Locate the cell with the specified text and output its (X, Y) center coordinate. 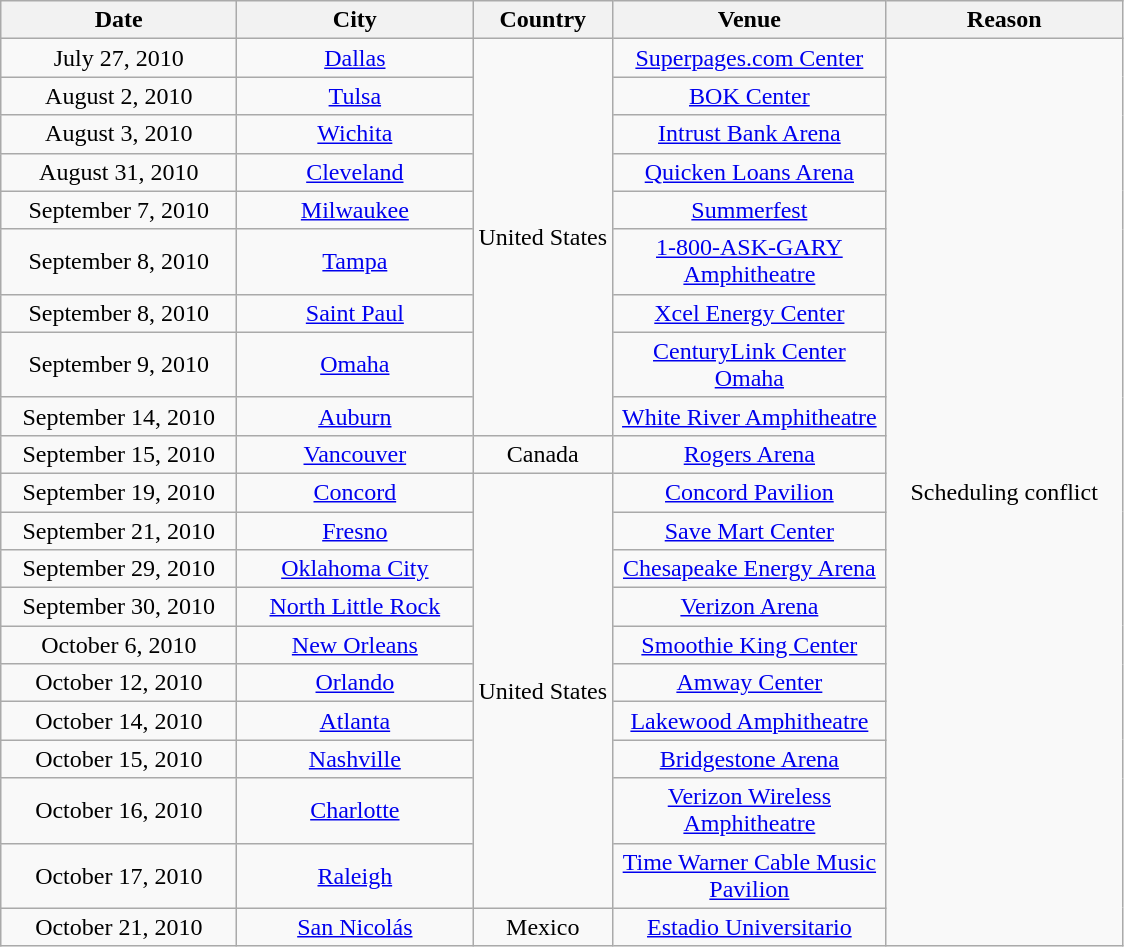
October 12, 2010 (119, 683)
September 15, 2010 (119, 454)
September 29, 2010 (119, 569)
1-800-ASK-GARY Amphitheatre (750, 262)
BOK Center (750, 96)
Canada (543, 454)
Tampa (355, 262)
Orlando (355, 683)
Concord (355, 492)
September 9, 2010 (119, 364)
Quicken Loans Arena (750, 172)
Raleigh (355, 876)
Milwaukee (355, 210)
Time Warner Cable Music Pavilion (750, 876)
Superpages.com Center (750, 58)
Tulsa (355, 96)
Verizon Arena (750, 607)
Oklahoma City (355, 569)
July 27, 2010 (119, 58)
White River Amphitheatre (750, 416)
City (355, 20)
September 7, 2010 (119, 210)
August 2, 2010 (119, 96)
Mexico (543, 927)
Concord Pavilion (750, 492)
Country (543, 20)
Chesapeake Energy Arena (750, 569)
North Little Rock (355, 607)
September 19, 2010 (119, 492)
October 15, 2010 (119, 759)
Saint Paul (355, 313)
New Orleans (355, 645)
Atlanta (355, 721)
CenturyLink Center Omaha (750, 364)
Date (119, 20)
Intrust Bank Arena (750, 134)
Rogers Arena (750, 454)
San Nicolás (355, 927)
Reason (1004, 20)
October 16, 2010 (119, 810)
October 14, 2010 (119, 721)
Estadio Universitario (750, 927)
Verizon Wireless Amphitheatre (750, 810)
Amway Center (750, 683)
Venue (750, 20)
Dallas (355, 58)
Charlotte (355, 810)
Vancouver (355, 454)
Summerfest (750, 210)
Save Mart Center (750, 531)
Auburn (355, 416)
September 21, 2010 (119, 531)
August 31, 2010 (119, 172)
August 3, 2010 (119, 134)
October 21, 2010 (119, 927)
Nashville (355, 759)
Lakewood Amphitheatre (750, 721)
Wichita (355, 134)
September 30, 2010 (119, 607)
September 14, 2010 (119, 416)
Omaha (355, 364)
Cleveland (355, 172)
Bridgestone Arena (750, 759)
October 6, 2010 (119, 645)
October 17, 2010 (119, 876)
Fresno (355, 531)
Scheduling conflict (1004, 492)
Smoothie King Center (750, 645)
Xcel Energy Center (750, 313)
